Extract the (X, Y) coordinate from the center of the cell holding the provided text.  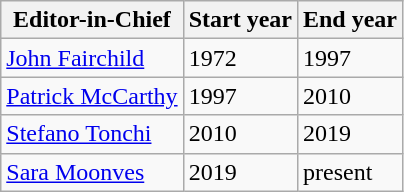
Editor-in-Chief (92, 20)
Patrick McCarthy (92, 96)
1972 (240, 58)
Stefano Tonchi (92, 134)
Start year (240, 20)
End year (350, 20)
John Fairchild (92, 58)
present (350, 172)
Sara Moonves (92, 172)
